Locate the cell with the specified text and output its [X, Y] center coordinate. 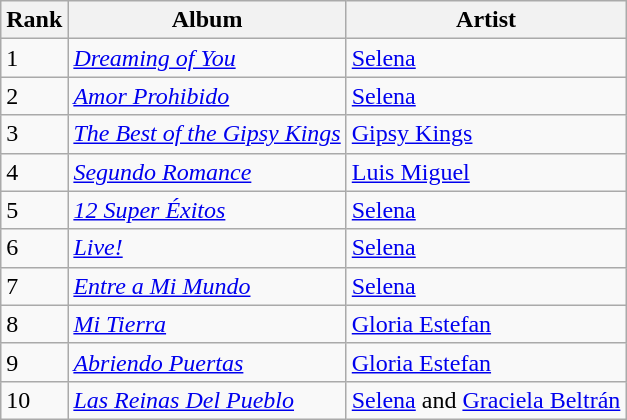
Live! [207, 248]
Abriendo Puertas [207, 362]
Amor Prohibido [207, 96]
12 Super Éxitos [207, 210]
Las Reinas Del Pueblo [207, 400]
Gipsy Kings [486, 134]
Selena and Graciela Beltrán [486, 400]
6 [34, 248]
Dreaming of You [207, 58]
The Best of the Gipsy Kings [207, 134]
Entre a Mi Mundo [207, 286]
Segundo Romance [207, 172]
Rank [34, 20]
4 [34, 172]
10 [34, 400]
9 [34, 362]
5 [34, 210]
Album [207, 20]
1 [34, 58]
Artist [486, 20]
Luis Miguel [486, 172]
8 [34, 324]
7 [34, 286]
3 [34, 134]
2 [34, 96]
Mi Tierra [207, 324]
